Scan for the cell matching the given text and deliver its [x, y] coordinate at center. 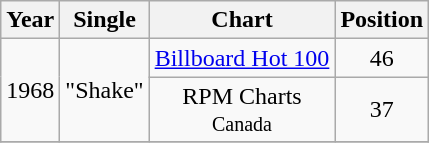
"Shake" [104, 90]
Position [382, 20]
RPM ChartsCanada [242, 110]
Billboard Hot 100 [242, 58]
Chart [242, 20]
46 [382, 58]
1968 [30, 90]
Single [104, 20]
37 [382, 110]
Year [30, 20]
